Identify which cell holds the provided text, then report its [X, Y] central coordinate. 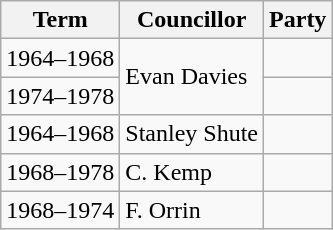
Evan Davies [192, 77]
Stanley Shute [192, 134]
1968–1978 [60, 172]
Party [298, 20]
1974–1978 [60, 96]
C. Kemp [192, 172]
Councillor [192, 20]
Term [60, 20]
1968–1974 [60, 210]
F. Orrin [192, 210]
